Locate the cell with the specified text and output its [x, y] center coordinate. 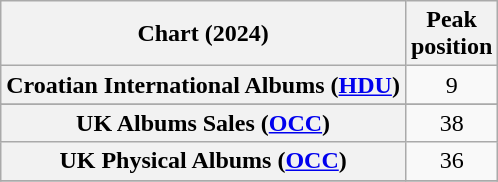
Croatian International Albums (HDU) [204, 85]
Peakposition [451, 34]
9 [451, 85]
38 [451, 123]
UK Physical Albums (OCC) [204, 161]
36 [451, 161]
UK Albums Sales (OCC) [204, 123]
Chart (2024) [204, 34]
